Extract the (x, y) coordinate from the center of the cell holding the provided text.  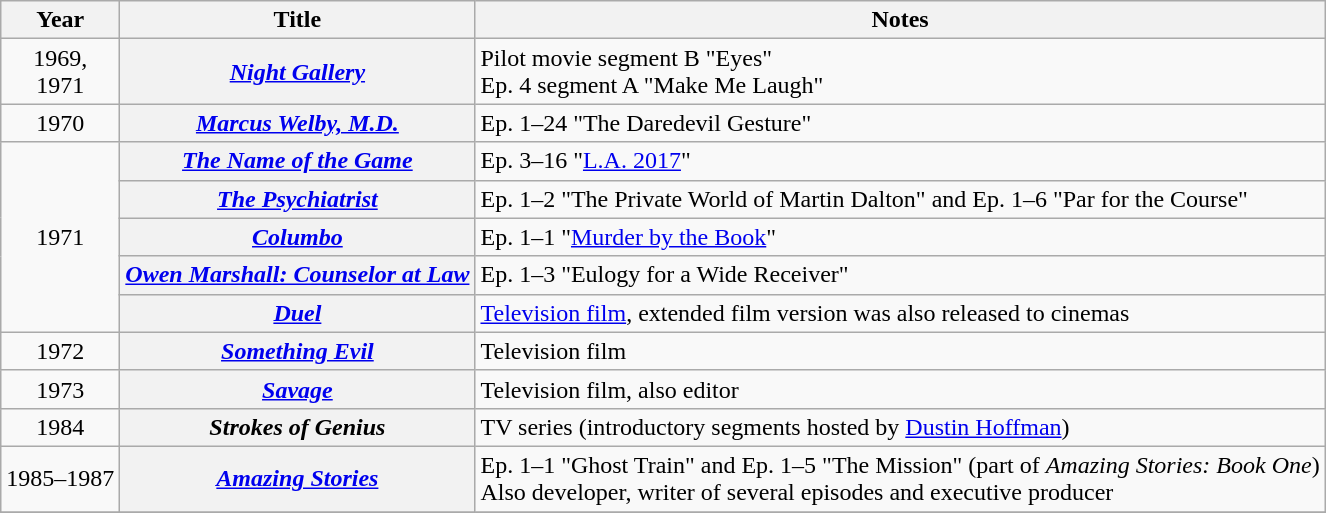
1973 (60, 389)
1985–1987 (60, 478)
Television film, also editor (900, 389)
The Name of the Game (298, 161)
Night Gallery (298, 72)
Something Evil (298, 351)
Title (298, 20)
Ep. 1–24 "The Daredevil Gesture" (900, 123)
1984 (60, 427)
Duel (298, 313)
Owen Marshall: Counselor at Law (298, 275)
Television film (900, 351)
Ep. 1–3 "Eulogy for a Wide Receiver" (900, 275)
Columbo (298, 237)
1972 (60, 351)
TV series (introductory segments hosted by Dustin Hoffman) (900, 427)
1969,1971 (60, 72)
Amazing Stories (298, 478)
1971 (60, 237)
Ep. 3–16 "L.A. 2017" (900, 161)
Marcus Welby, M.D. (298, 123)
Pilot movie segment B "Eyes"Ep. 4 segment A "Make Me Laugh" (900, 72)
Notes (900, 20)
Ep. 1–1 "Murder by the Book" (900, 237)
The Psychiatrist (298, 199)
Ep. 1–2 "The Private World of Martin Dalton" and Ep. 1–6 "Par for the Course" (900, 199)
Strokes of Genius (298, 427)
Ep. 1–1 "Ghost Train" and Ep. 1–5 "The Mission" (part of Amazing Stories: Book One)Also developer, writer of several episodes and executive producer (900, 478)
Savage (298, 389)
1970 (60, 123)
Television film, extended film version was also released to cinemas (900, 313)
Year (60, 20)
